From the cell containing the given text, extract its center point as [x, y] coordinate. 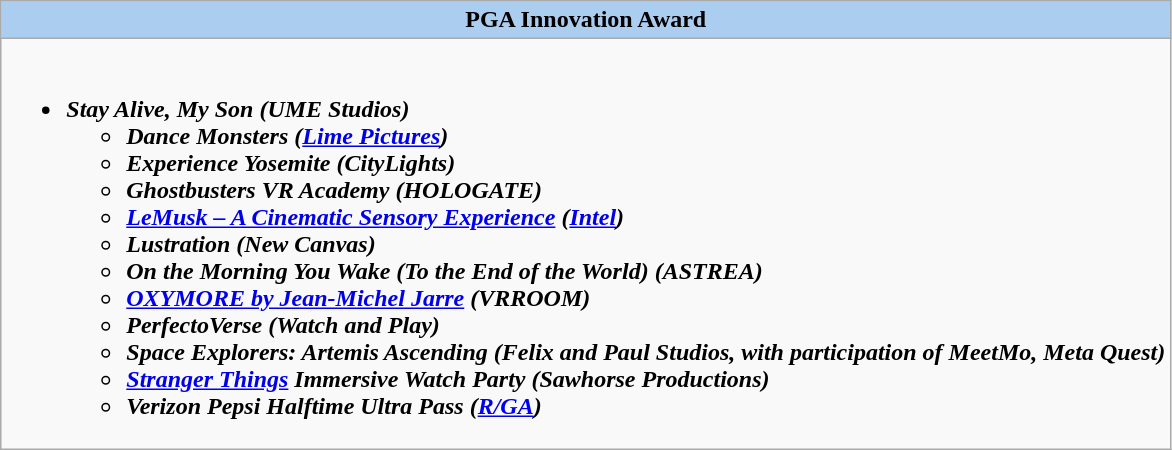
PGA Innovation Award [586, 20]
